Identify which cell holds the provided text, then report its [X, Y] central coordinate. 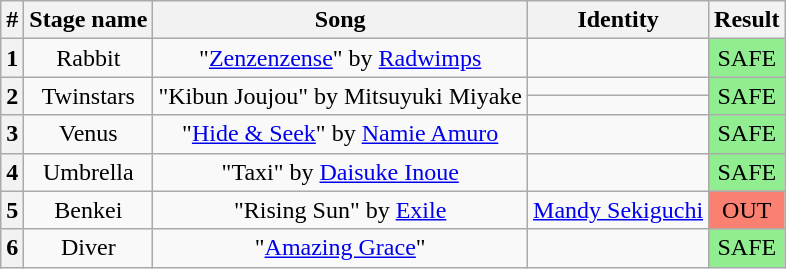
Twinstars [88, 96]
"Amazing Grace" [340, 248]
Venus [88, 134]
3 [12, 134]
"Hide & Seek" by Namie Amuro [340, 134]
4 [12, 172]
Umbrella [88, 172]
"Kibun Joujou" by Mitsuyuki Miyake [340, 96]
Identity [618, 20]
OUT [747, 210]
1 [12, 58]
5 [12, 210]
6 [12, 248]
# [12, 20]
Benkei [88, 210]
2 [12, 96]
Stage name [88, 20]
Song [340, 20]
"Taxi" by Daisuke Inoue [340, 172]
Mandy Sekiguchi [618, 210]
Diver [88, 248]
Rabbit [88, 58]
"Rising Sun" by Exile [340, 210]
"Zenzenzense" by Radwimps [340, 58]
Result [747, 20]
